Return the (X, Y) coordinate for the center point of the cell that contains the specified text.  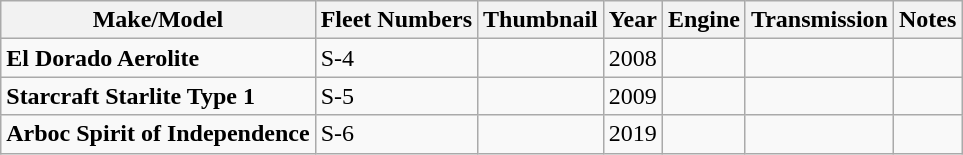
2009 (632, 96)
S-4 (396, 58)
Starcraft Starlite Type 1 (158, 96)
Year (632, 20)
Transmission (819, 20)
S-6 (396, 134)
Fleet Numbers (396, 20)
Notes (927, 20)
2008 (632, 58)
Make/Model (158, 20)
Thumbnail (541, 20)
2019 (632, 134)
Arboc Spirit of Independence (158, 134)
Engine (704, 20)
El Dorado Aerolite (158, 58)
S-5 (396, 96)
